Find where the given text appears and provide that cell's center as [X, Y] coordinate. 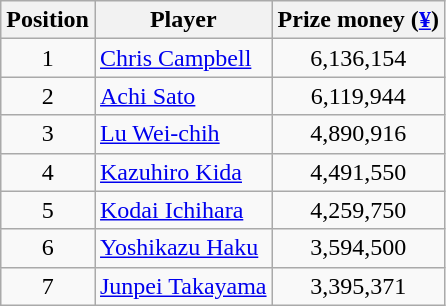
Prize money (¥) [358, 20]
Yoshikazu Haku [183, 248]
3 [48, 134]
Junpei Takayama [183, 286]
4,890,916 [358, 134]
Achi Sato [183, 96]
4,259,750 [358, 210]
1 [48, 58]
Lu Wei-chih [183, 134]
6 [48, 248]
6,136,154 [358, 58]
7 [48, 286]
3,395,371 [358, 286]
4 [48, 172]
Player [183, 20]
3,594,500 [358, 248]
4,491,550 [358, 172]
Chris Campbell [183, 58]
Position [48, 20]
5 [48, 210]
Kodai Ichihara [183, 210]
6,119,944 [358, 96]
2 [48, 96]
Kazuhiro Kida [183, 172]
